Determine the (X, Y) coordinate at the center of the cell enclosing the given text.  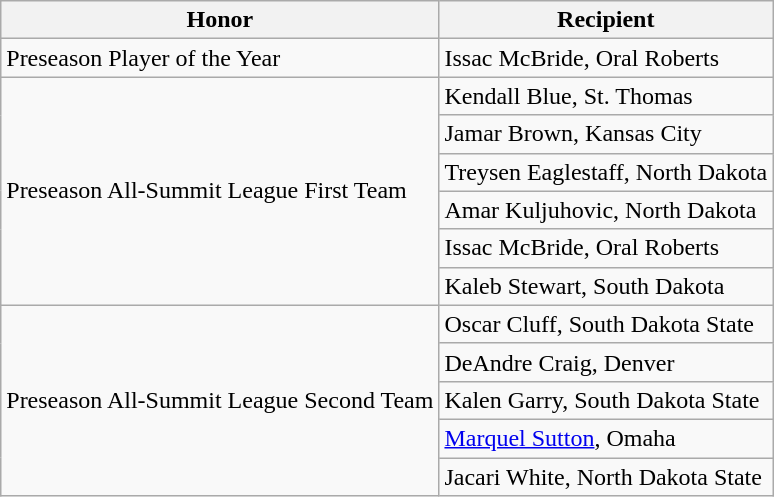
Treysen Eaglestaff, North Dakota (606, 172)
Preseason All-Summit League First Team (220, 191)
Jacari White, North Dakota State (606, 477)
Marquel Sutton, Omaha (606, 438)
Amar Kuljuhovic, North Dakota (606, 210)
Honor (220, 20)
Kalen Garry, South Dakota State (606, 400)
Preseason Player of the Year (220, 58)
Preseason All-Summit League Second Team (220, 400)
Jamar Brown, Kansas City (606, 134)
DeAndre Craig, Denver (606, 362)
Oscar Cluff, South Dakota State (606, 324)
Recipient (606, 20)
Kendall Blue, St. Thomas (606, 96)
Kaleb Stewart, South Dakota (606, 286)
